Provide the [X, Y] coordinate of the cell's center where the given text is located.  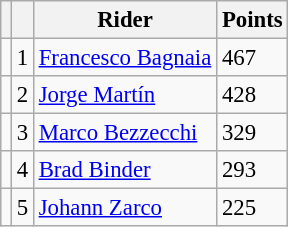
329 [252, 133]
Marco Bezzecchi [124, 133]
Francesco Bagnaia [124, 58]
1 [22, 58]
4 [22, 170]
Points [252, 20]
293 [252, 170]
2 [22, 95]
5 [22, 208]
225 [252, 208]
Brad Binder [124, 170]
Jorge Martín [124, 95]
428 [252, 95]
Johann Zarco [124, 208]
3 [22, 133]
467 [252, 58]
Rider [124, 20]
